For the text-containing cell, return its midpoint in [x, y] coordinate format. 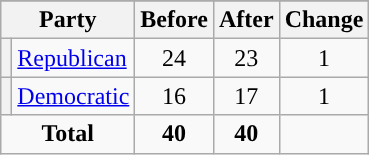
Party [68, 20]
Before [174, 20]
23 [246, 58]
After [246, 20]
Total [68, 134]
16 [174, 96]
17 [246, 96]
Change [324, 20]
24 [174, 58]
Republican [74, 58]
Democratic [74, 96]
